Extract the [x, y] coordinate from the center of the cell holding the provided text.  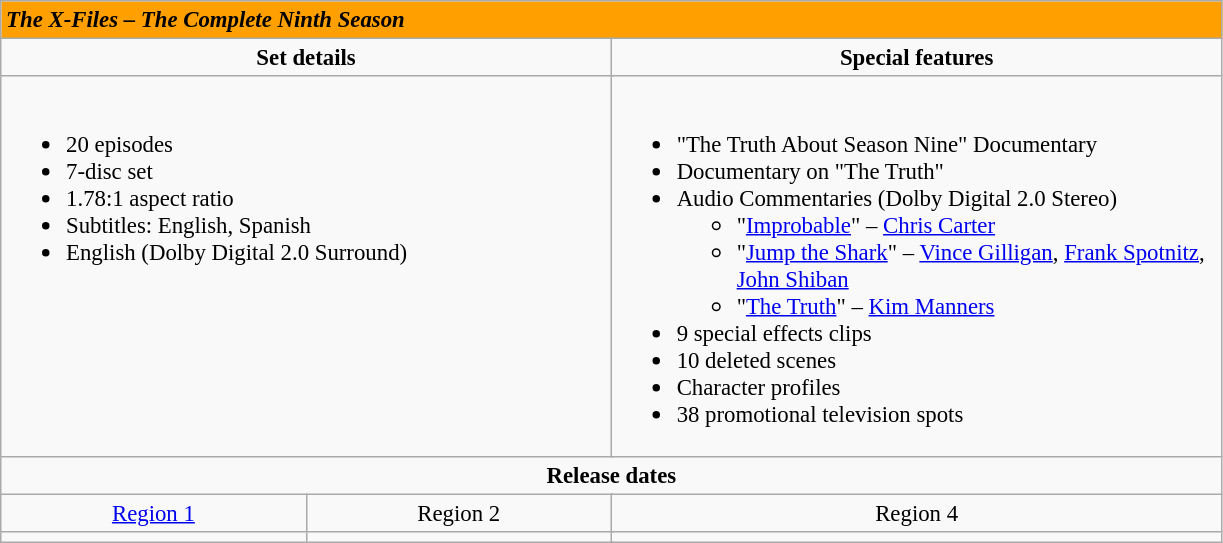
20 episodes7-disc set1.78:1 aspect ratioSubtitles: English, SpanishEnglish (Dolby Digital 2.0 Surround) [306, 266]
Region 1 [154, 513]
Region 4 [916, 513]
Release dates [612, 475]
Special features [916, 58]
Set details [306, 58]
The X-Files – The Complete Ninth Season [612, 20]
Region 2 [458, 513]
